Return the (x, y) coordinate for the center point of the cell that contains the specified text.  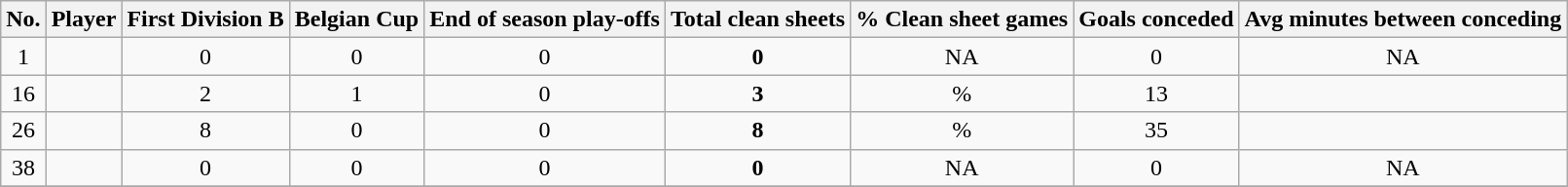
2 (205, 93)
3 (757, 93)
26 (23, 131)
Goals conceded (1156, 19)
Avg minutes between conceding (1404, 19)
% Clean sheet games (962, 19)
16 (23, 93)
End of season play-offs (545, 19)
35 (1156, 131)
Belgian Cup (356, 19)
Player (84, 19)
Total clean sheets (757, 19)
No. (23, 19)
First Division B (205, 19)
38 (23, 168)
13 (1156, 93)
